Detect which cell encompasses the target text, then output its (X, Y) center coordinate. 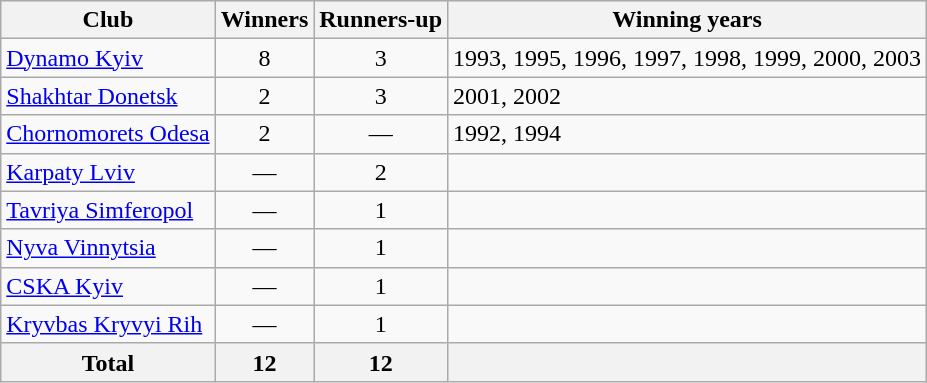
2001, 2002 (688, 96)
Chornomorets Odesa (108, 134)
Winning years (688, 20)
Dynamo Kyiv (108, 58)
Winners (264, 20)
Club (108, 20)
1992, 1994 (688, 134)
Runners-up (381, 20)
Total (108, 362)
Shakhtar Donetsk (108, 96)
1993, 1995, 1996, 1997, 1998, 1999, 2000, 2003 (688, 58)
Karpaty Lviv (108, 172)
8 (264, 58)
CSKA Kyiv (108, 286)
Kryvbas Kryvyi Rih (108, 324)
Nyva Vinnytsia (108, 248)
Tavriya Simferopol (108, 210)
